Extract the (X, Y) coordinate from the center of the cell holding the provided text.  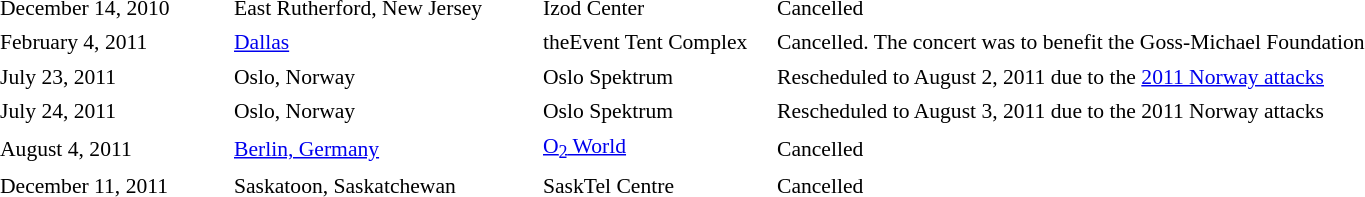
O2 World (656, 148)
Dallas (384, 42)
theEvent Tent Complex (656, 42)
Berlin, Germany (384, 148)
